Provide the (x, y) coordinate of the cell's center where the given text is located.  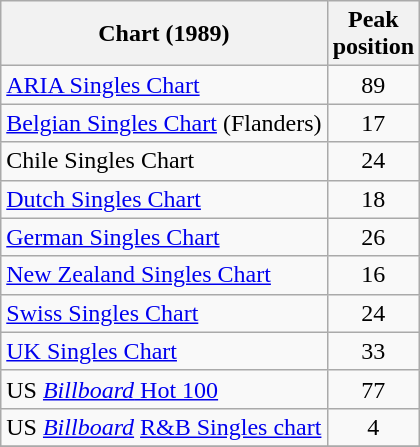
77 (373, 389)
26 (373, 237)
German Singles Chart (164, 237)
17 (373, 123)
Dutch Singles Chart (164, 199)
Chile Singles Chart (164, 161)
Chart (1989) (164, 34)
4 (373, 427)
Belgian Singles Chart (Flanders) (164, 123)
US Billboard R&B Singles chart (164, 427)
Swiss Singles Chart (164, 313)
16 (373, 275)
UK Singles Chart (164, 351)
89 (373, 85)
18 (373, 199)
Peakposition (373, 34)
US Billboard Hot 100 (164, 389)
33 (373, 351)
New Zealand Singles Chart (164, 275)
ARIA Singles Chart (164, 85)
